Return the (x, y) coordinate for the center point of the cell that contains the specified text.  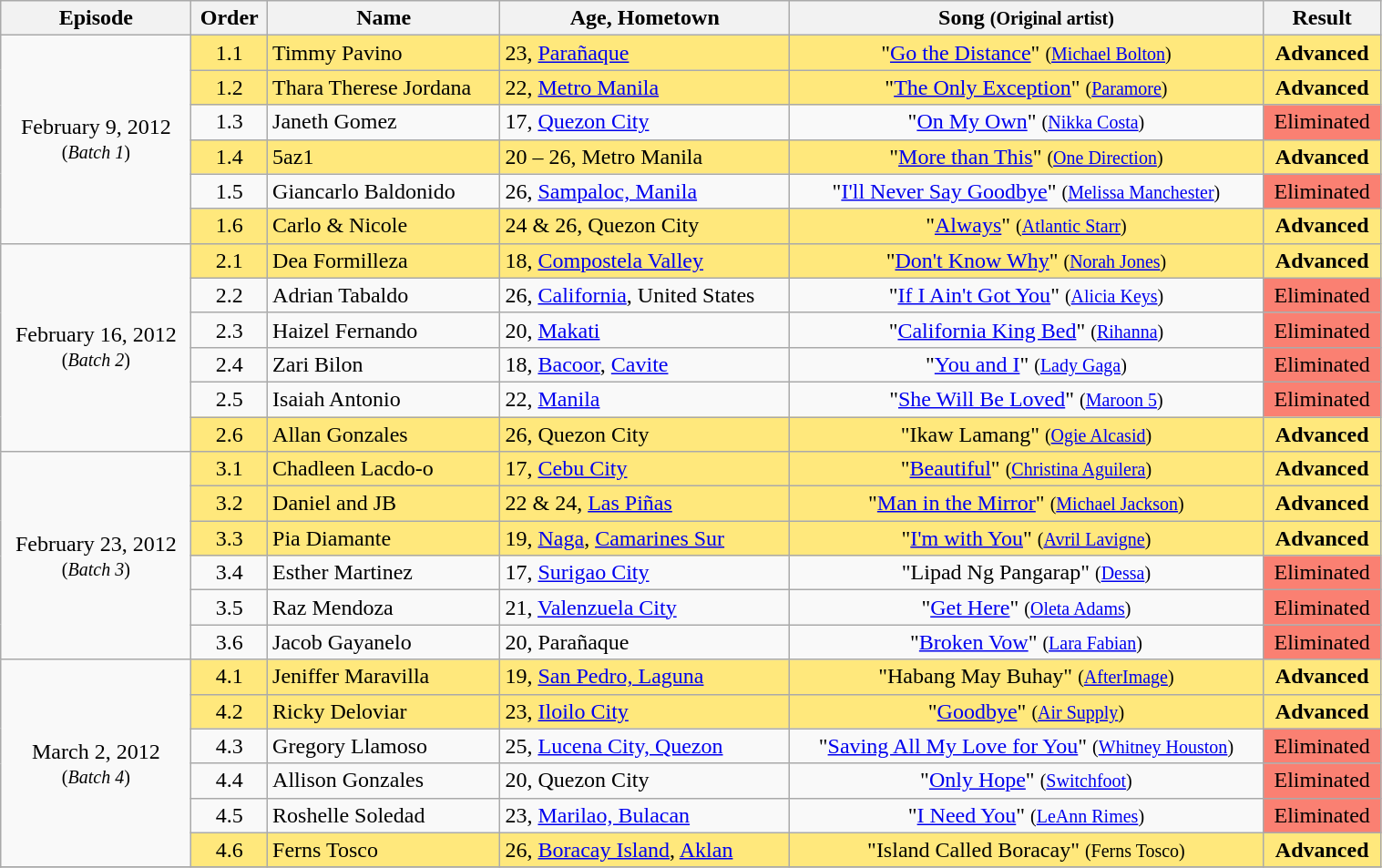
Zari Bilon (384, 364)
"Always" (Atlantic Starr) (1027, 226)
Thara Therese Jordana (384, 87)
Timmy Pavino (384, 53)
2.2 (230, 295)
"Ikaw Lamang" (Ogie Alcasid) (1027, 434)
Dea Formilleza (384, 260)
20 – 26, Metro Manila (645, 157)
Isaiah Antonio (384, 399)
3.6 (230, 642)
3.5 (230, 608)
20, Makati (645, 330)
February 9, 2012(Batch 1) (97, 139)
Chadleen Lacdo-o (384, 469)
23, Parañaque (645, 53)
Jeniffer Maravilla (384, 677)
February 16, 2012(Batch 2) (97, 347)
21, Valenzuela City (645, 608)
3.1 (230, 469)
2.6 (230, 434)
Janeth Gomez (384, 122)
Gregory Llamoso (384, 746)
2.3 (230, 330)
"Habang May Buhay" (AfterImage) (1027, 677)
"Island Called Boracay" (Ferns Tosco) (1027, 850)
Haizel Fernando (384, 330)
3.2 (230, 504)
"More than This" (One Direction) (1027, 157)
"She Will Be Loved" (Maroon 5) (1027, 399)
4.5 (230, 815)
22, Metro Manila (645, 87)
2.5 (230, 399)
"I'll Never Say Goodbye" (Melissa Manchester) (1027, 191)
"Get Here" (Oleta Adams) (1027, 608)
23, Iloilo City (645, 711)
"You and I" (Lady Gaga) (1027, 364)
2.1 (230, 260)
Song (Original artist) (1027, 18)
Ferns Tosco (384, 850)
"I'm with You" (Avril Lavigne) (1027, 538)
"I Need You" (LeAnn Rimes) (1027, 815)
5az1 (384, 157)
"The Only Exception" (Paramore) (1027, 87)
17, Quezon City (645, 122)
"If I Ain't Got You" (Alicia Keys) (1027, 295)
4.3 (230, 746)
4.1 (230, 677)
4.2 (230, 711)
"Don't Know Why" (Norah Jones) (1027, 260)
17, Surigao City (645, 573)
"Man in the Mirror" (Michael Jackson) (1027, 504)
26, California, United States (645, 295)
20, Quezon City (645, 781)
March 2, 2012(Batch 4) (97, 763)
18, Compostela Valley (645, 260)
Giancarlo Baldonido (384, 191)
Name (384, 18)
4.6 (230, 850)
1.5 (230, 191)
Ricky Deloviar (384, 711)
Allan Gonzales (384, 434)
1.3 (230, 122)
Pia Diamante (384, 538)
"Go the Distance" (Michael Bolton) (1027, 53)
February 23, 2012(Batch 3) (97, 556)
3.3 (230, 538)
24 & 26, Quezon City (645, 226)
"Lipad Ng Pangarap" (Dessa) (1027, 573)
18, Bacoor, Cavite (645, 364)
25, Lucena City, Quezon (645, 746)
"Saving All My Love for You" (Whitney Houston) (1027, 746)
Roshelle Soledad (384, 815)
1.4 (230, 157)
"Broken Vow" (Lara Fabian) (1027, 642)
"Only Hope" (Switchfoot) (1027, 781)
19, Naga, Camarines Sur (645, 538)
Jacob Gayanelo (384, 642)
"California King Bed" (Rihanna) (1027, 330)
17, Cebu City (645, 469)
1.2 (230, 87)
26, Sampaloc, Manila (645, 191)
3.4 (230, 573)
Result (1322, 18)
23, Marilao, Bulacan (645, 815)
4.4 (230, 781)
"Goodbye" (Air Supply) (1027, 711)
1.1 (230, 53)
19, San Pedro, Laguna (645, 677)
"On My Own" (Nikka Costa) (1027, 122)
22, Manila (645, 399)
26, Boracay Island, Aklan (645, 850)
Order (230, 18)
Daniel and JB (384, 504)
Adrian Tabaldo (384, 295)
1.6 (230, 226)
Allison Gonzales (384, 781)
Carlo & Nicole (384, 226)
20, Parañaque (645, 642)
22 & 24, Las Piñas (645, 504)
"Beautiful" (Christina Aguilera) (1027, 469)
Episode (97, 18)
Esther Martinez (384, 573)
Age, Hometown (645, 18)
26, Quezon City (645, 434)
Raz Mendoza (384, 608)
2.4 (230, 364)
